Find where the given text appears and provide that cell's center as (X, Y) coordinate. 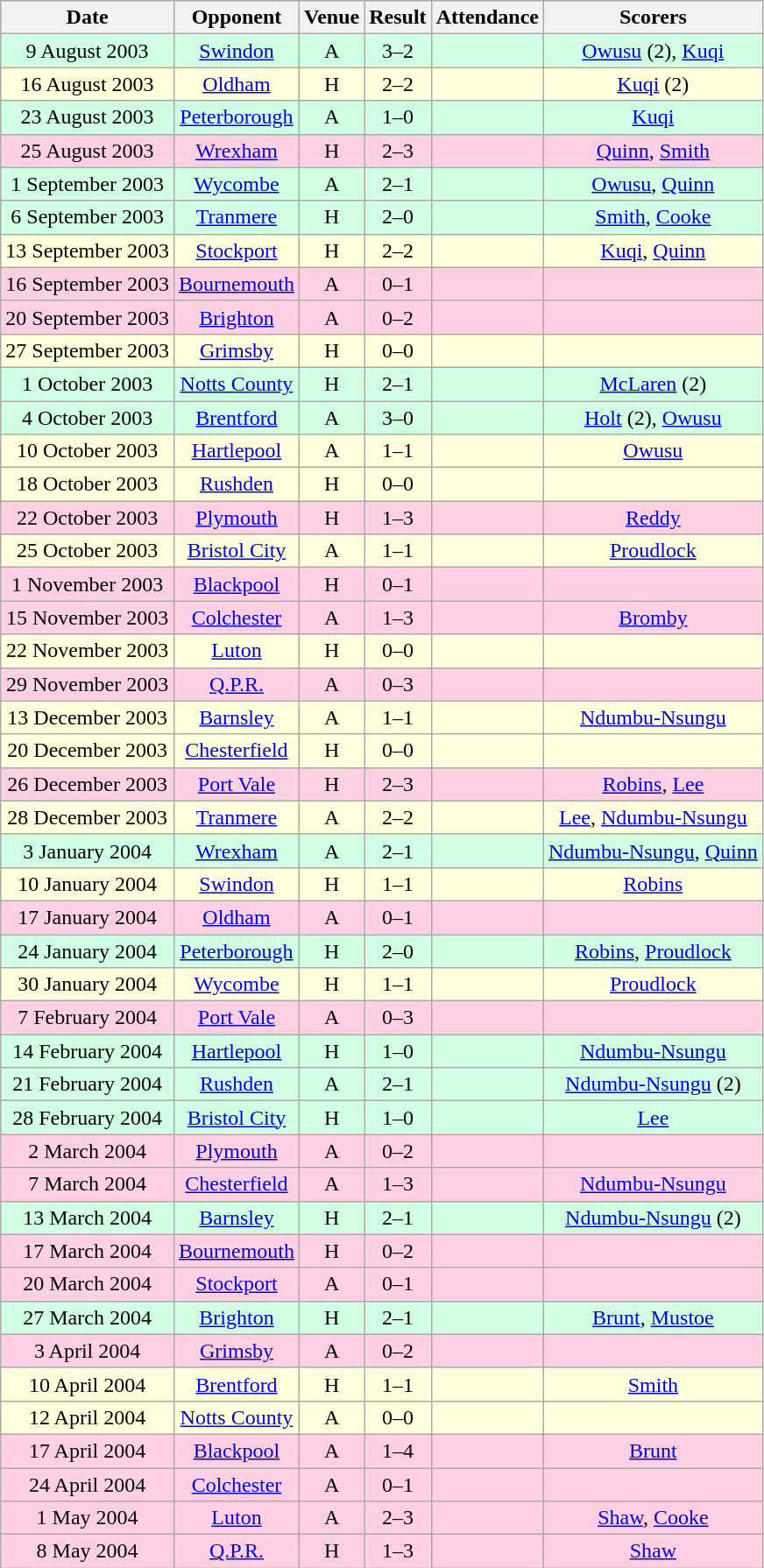
17 April 2004 (88, 1451)
Shaw, Cooke (654, 1518)
20 September 2003 (88, 317)
16 September 2003 (88, 284)
20 December 2003 (88, 751)
Owusu (654, 451)
Brunt (654, 1451)
10 January 2004 (88, 884)
17 January 2004 (88, 917)
18 October 2003 (88, 484)
Kuqi (654, 117)
Ndumbu-Nsungu, Quinn (654, 851)
Reddy (654, 518)
7 March 2004 (88, 1184)
Robins (654, 884)
25 October 2003 (88, 551)
Opponent (237, 18)
4 October 2003 (88, 418)
Quinn, Smith (654, 151)
22 October 2003 (88, 518)
25 August 2003 (88, 151)
Smith (654, 1384)
Attendance (487, 18)
3–2 (398, 51)
Bromby (654, 618)
1 November 2003 (88, 584)
6 September 2003 (88, 217)
9 August 2003 (88, 51)
3–0 (398, 418)
12 April 2004 (88, 1417)
Lee (654, 1118)
Robins, Proudlock (654, 950)
Robins, Lee (654, 784)
30 January 2004 (88, 985)
28 February 2004 (88, 1118)
Venue (332, 18)
13 September 2003 (88, 251)
22 November 2003 (88, 651)
26 December 2003 (88, 784)
27 March 2004 (88, 1317)
Lee, Ndumbu-Nsungu (654, 817)
29 November 2003 (88, 684)
1 May 2004 (88, 1518)
Scorers (654, 18)
28 December 2003 (88, 817)
13 March 2004 (88, 1218)
10 October 2003 (88, 451)
Date (88, 18)
Brunt, Mustoe (654, 1317)
1 September 2003 (88, 184)
2 March 2004 (88, 1151)
Result (398, 18)
3 April 2004 (88, 1351)
16 August 2003 (88, 84)
Holt (2), Owusu (654, 418)
1 October 2003 (88, 384)
24 April 2004 (88, 1485)
17 March 2004 (88, 1251)
Smith, Cooke (654, 217)
8 May 2004 (88, 1551)
3 January 2004 (88, 851)
Kuqi (2) (654, 84)
10 April 2004 (88, 1384)
27 September 2003 (88, 350)
McLaren (2) (654, 384)
13 December 2003 (88, 717)
14 February 2004 (88, 1051)
20 March 2004 (88, 1284)
7 February 2004 (88, 1018)
Kuqi, Quinn (654, 251)
15 November 2003 (88, 618)
23 August 2003 (88, 117)
24 January 2004 (88, 950)
Owusu (2), Kuqi (654, 51)
21 February 2004 (88, 1084)
Shaw (654, 1551)
1–4 (398, 1451)
Owusu, Quinn (654, 184)
